Find where the given text appears and provide that cell's center as (X, Y) coordinate. 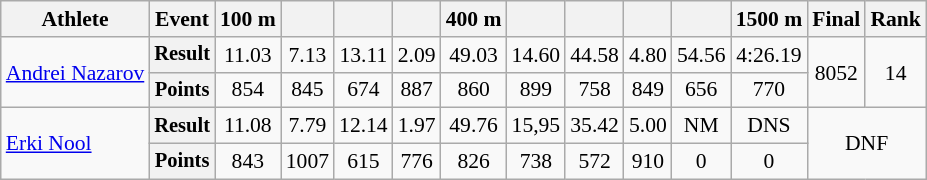
849 (648, 90)
DNS (770, 126)
854 (248, 90)
738 (536, 162)
7.13 (308, 55)
15,95 (536, 126)
845 (308, 90)
826 (474, 162)
NM (702, 126)
770 (770, 90)
400 m (474, 19)
35.42 (594, 126)
100 m (248, 19)
1007 (308, 162)
49.76 (474, 126)
2.09 (417, 55)
572 (594, 162)
Andrei Nazarov (76, 72)
49.03 (474, 55)
44.58 (594, 55)
674 (364, 90)
11.03 (248, 55)
910 (648, 162)
1500 m (770, 19)
13.11 (364, 55)
887 (417, 90)
12.14 (364, 126)
1.97 (417, 126)
860 (474, 90)
Erki Nool (76, 144)
615 (364, 162)
5.00 (648, 126)
54.56 (702, 55)
7.79 (308, 126)
899 (536, 90)
776 (417, 162)
4:26.19 (770, 55)
Rank (896, 19)
4.80 (648, 55)
758 (594, 90)
656 (702, 90)
843 (248, 162)
11.08 (248, 126)
DNF (866, 144)
8052 (836, 72)
Athlete (76, 19)
14 (896, 72)
Final (836, 19)
Event (182, 19)
14.60 (536, 55)
